From the cell containing the given text, extract its center point as (X, Y) coordinate. 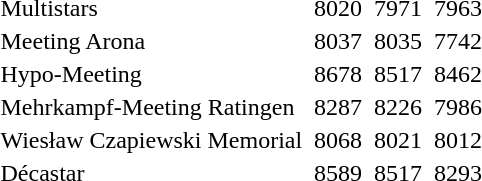
8068 (338, 140)
8517 (398, 74)
8287 (338, 107)
8021 (398, 140)
8035 (398, 41)
8037 (338, 41)
8226 (398, 107)
8678 (338, 74)
